Capture the cell that displays the provided text and extract its (x, y) central coordinate. 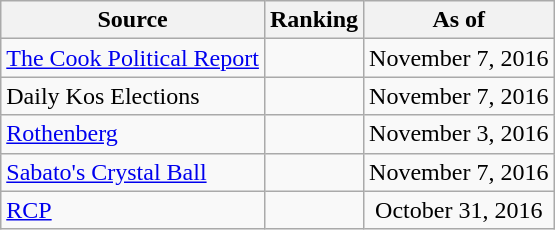
October 31, 2016 (459, 210)
Source (133, 20)
Sabato's Crystal Ball (133, 172)
Rothenberg (133, 134)
The Cook Political Report (133, 58)
RCP (133, 210)
November 3, 2016 (459, 134)
Ranking (314, 20)
As of (459, 20)
Daily Kos Elections (133, 96)
